Output the [X, Y] coordinate of the center of the cell containing the given text.  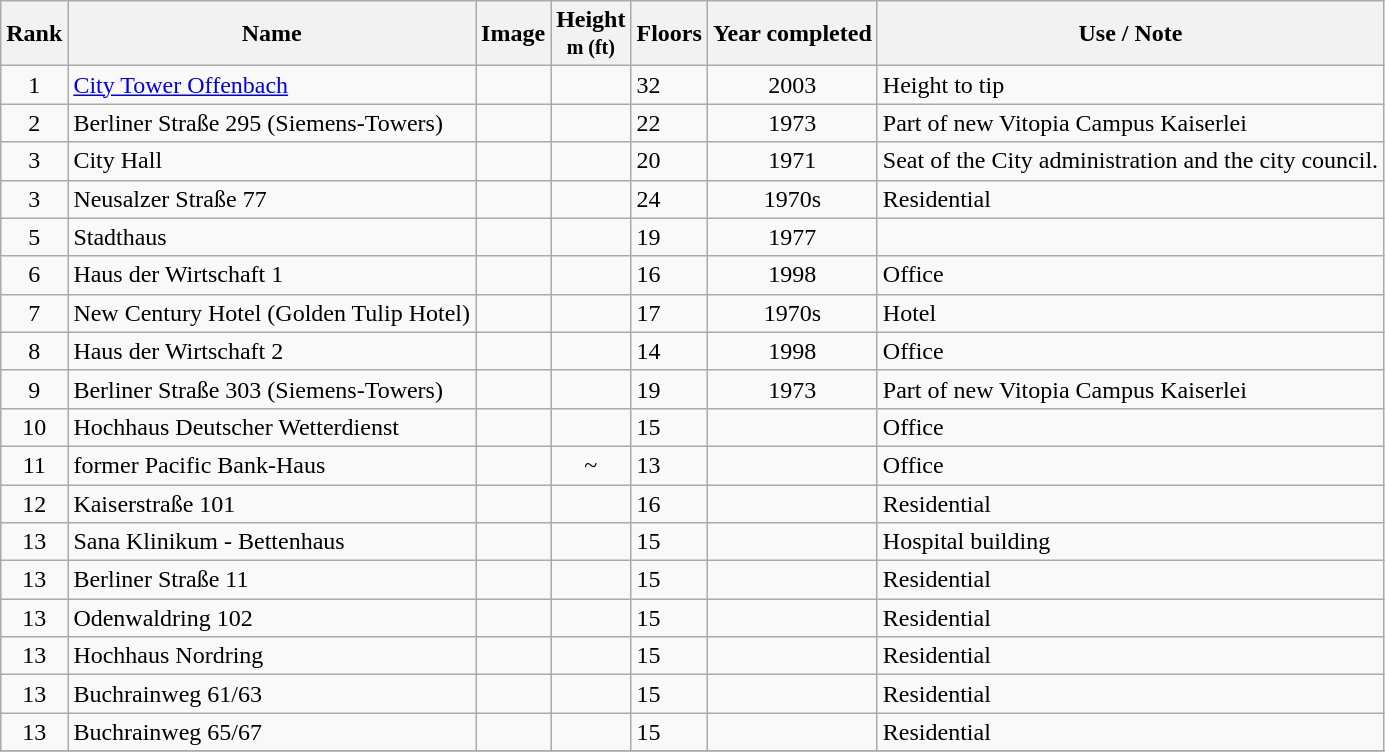
5 [34, 237]
Seat of the City administration and the city council. [1130, 161]
Odenwaldring 102 [272, 618]
6 [34, 275]
Hotel [1130, 313]
Haus der Wirtschaft 2 [272, 351]
Neusalzer Straße 77 [272, 199]
Berliner Straße 303 (Siemens-Towers) [272, 389]
Kaiserstraße 101 [272, 503]
Year completed [792, 34]
Buchrainweg 61/63 [272, 694]
1971 [792, 161]
7 [34, 313]
former Pacific Bank-Haus [272, 465]
12 [34, 503]
Hospital building [1130, 542]
Floors [669, 34]
10 [34, 427]
1977 [792, 237]
8 [34, 351]
32 [669, 85]
Berliner Straße 295 (Siemens-Towers) [272, 123]
Use / Note [1130, 34]
~ [591, 465]
Rank [34, 34]
24 [669, 199]
Height to tip [1130, 85]
11 [34, 465]
2003 [792, 85]
Haus der Wirtschaft 1 [272, 275]
Name [272, 34]
Heightm (ft) [591, 34]
Stadthaus [272, 237]
Hochhaus Nordring [272, 656]
17 [669, 313]
Image [514, 34]
Berliner Straße 11 [272, 580]
2 [34, 123]
1 [34, 85]
City Hall [272, 161]
14 [669, 351]
Buchrainweg 65/67 [272, 732]
22 [669, 123]
City Tower Offenbach [272, 85]
Sana Klinikum - Bettenhaus [272, 542]
Hochhaus Deutscher Wetterdienst [272, 427]
9 [34, 389]
20 [669, 161]
New Century Hotel (Golden Tulip Hotel) [272, 313]
